Identify which cell holds the provided text, then report its (X, Y) central coordinate. 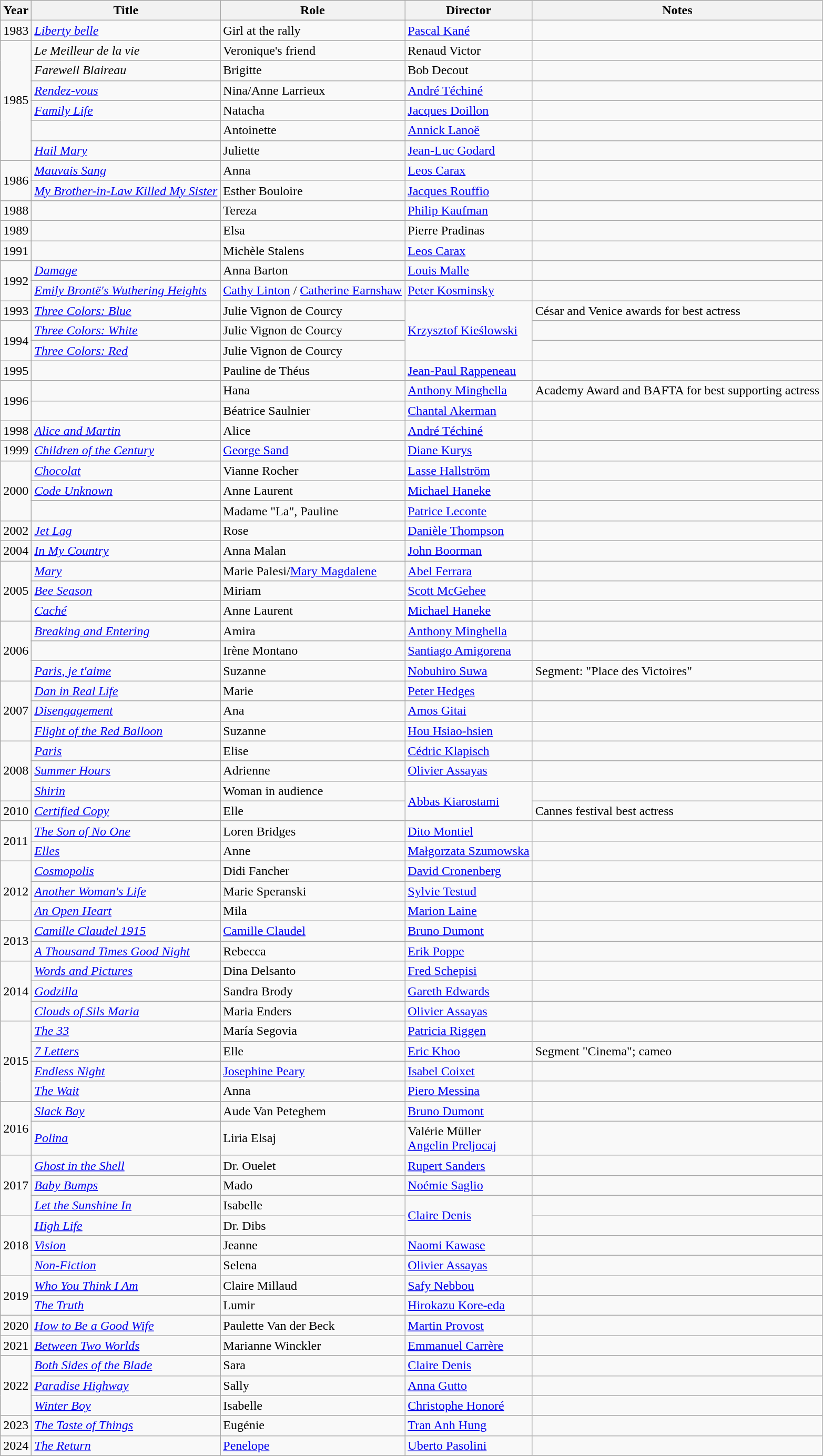
Emmanuel Carrère (469, 1346)
Patricia Riggen (469, 1031)
Family Life (126, 110)
Cathy Linton / Catherine Earnshaw (312, 291)
2018 (16, 1246)
Safy Nebbou (469, 1286)
Bob Decout (469, 70)
Ghost in the Shell (126, 1165)
1985 (16, 100)
Words and Pictures (126, 971)
Chantal Akerman (469, 411)
Clouds of Sils Maria (126, 1011)
Sara (312, 1366)
1999 (16, 451)
Rendez-vous (126, 90)
Nina/Anne Larrieux (312, 90)
Damage (126, 271)
2022 (16, 1386)
Pascal Kané (469, 30)
Gareth Edwards (469, 991)
Lasse Hallström (469, 471)
Paradise Highway (126, 1386)
Michèle Stalens (312, 251)
Who You Think I Am (126, 1286)
Juliette (312, 150)
Mado (312, 1185)
Jean-Luc Godard (469, 150)
Liberty belle (126, 30)
Mauvais Sang (126, 170)
Marianne Winckler (312, 1346)
Miriam (312, 591)
Marion Laine (469, 911)
2000 (16, 491)
1989 (16, 230)
Diane Kurys (469, 451)
Lumir (312, 1306)
Eric Khoo (469, 1051)
Elles (126, 851)
Flight of the Red Balloon (126, 731)
Camille Claudel (312, 931)
Tran Anh Hung (469, 1426)
2012 (16, 891)
George Sand (312, 451)
Another Woman's Life (126, 891)
The Taste of Things (126, 1426)
An Open Heart (126, 911)
Le Meilleur de la vie (126, 50)
Rose (312, 531)
1991 (16, 251)
Isabel Coixet (469, 1071)
Veronique's friend (312, 50)
Marie Speranski (312, 891)
2017 (16, 1185)
Sylvie Testud (469, 891)
Slack Bay (126, 1111)
Mary (126, 571)
Brigitte (312, 70)
Louis Malle (469, 271)
Krzysztof Kieślowski (469, 331)
In My Country (126, 551)
Alice (312, 431)
David Cronenberg (469, 871)
Rupert Sanders (469, 1165)
Valérie Müller Angelin Preljocaj (469, 1138)
Cannes festival best actress (677, 811)
Peter Hedges (469, 691)
Role (312, 11)
Abel Ferrara (469, 571)
Pauline de Théus (312, 371)
Polina (126, 1138)
2023 (16, 1426)
2005 (16, 590)
Woman in audience (312, 791)
María Segovia (312, 1031)
Title (126, 11)
Endless Night (126, 1071)
Three Colors: Blue (126, 311)
Josephine Peary (312, 1071)
Martin Provost (469, 1326)
Sandra Brody (312, 991)
1988 (16, 210)
Anne (312, 851)
Liria Elsaj (312, 1138)
Camille Claudel 1915 (126, 931)
Abbas Kiarostami (469, 801)
Penelope (312, 1445)
Piero Messina (469, 1091)
Natacha (312, 110)
The 33 (126, 1031)
Certified Copy (126, 811)
Pierre Pradinas (469, 230)
Vision (126, 1246)
1995 (16, 371)
2002 (16, 531)
Summer Hours (126, 771)
Esther Bouloire (312, 190)
Jacques Doillon (469, 110)
John Boorman (469, 551)
Dan in Real Life (126, 691)
Renaud Victor (469, 50)
Selena (312, 1266)
Irène Montano (312, 651)
Amira (312, 631)
Between Two Worlds (126, 1346)
Jeanne (312, 1246)
Paulette Van der Beck (312, 1326)
Dina Delsanto (312, 971)
Adrienne (312, 771)
7 Letters (126, 1051)
2020 (16, 1326)
Year (16, 11)
Didi Fancher (312, 871)
Baby Bumps (126, 1185)
The Wait (126, 1091)
Eugénie (312, 1426)
Dr. Dibs (312, 1226)
Paris (126, 751)
Segment "Cinema"; cameo (677, 1051)
Hou Hsiao-hsien (469, 731)
Madame "La", Pauline (312, 511)
2010 (16, 811)
Maria Enders (312, 1011)
Tereza (312, 210)
Bee Season (126, 591)
1994 (16, 341)
Antoinette (312, 130)
Director (469, 11)
Anna Barton (312, 271)
Non-Fiction (126, 1266)
2024 (16, 1445)
Jean-Paul Rappeneau (469, 371)
Farewell Blaireau (126, 70)
Let the Sunshine In (126, 1205)
2006 (16, 651)
My Brother-in-Law Killed My Sister (126, 190)
Aude Van Peteghem (312, 1111)
Hirokazu Kore-eda (469, 1306)
Scott McGehee (469, 591)
Elsa (312, 230)
1992 (16, 281)
Erik Poppe (469, 951)
Béatrice Saulnier (312, 411)
Ana (312, 711)
Fred Schepisi (469, 971)
Hail Mary (126, 150)
Notes (677, 11)
2021 (16, 1346)
Jacques Rouffio (469, 190)
Danièle Thompson (469, 531)
Dito Montiel (469, 831)
Shirin (126, 791)
1983 (16, 30)
A Thousand Times Good Night (126, 951)
Naomi Kawase (469, 1246)
Jet Lag (126, 531)
2013 (16, 941)
Vianne Rocher (312, 471)
2008 (16, 771)
Paris, je t'aime (126, 671)
2007 (16, 711)
2004 (16, 551)
Anna Gutto (469, 1386)
2011 (16, 841)
Annick Lanoë (469, 130)
Nobuhiro Suwa (469, 671)
Mila (312, 911)
1993 (16, 311)
1986 (16, 180)
The Truth (126, 1306)
Elise (312, 751)
Breaking and Entering (126, 631)
Dr. Ouelet (312, 1165)
High Life (126, 1226)
Cosmopolis (126, 871)
Children of the Century (126, 451)
Three Colors: Red (126, 351)
Godzilla (126, 991)
Marie (312, 691)
Cédric Klapisch (469, 751)
1998 (16, 431)
Patrice Leconte (469, 511)
Hana (312, 391)
Claire Millaud (312, 1286)
César and Venice awards for best actress (677, 311)
Three Colors: White (126, 331)
Rebecca (312, 951)
Uberto Pasolini (469, 1445)
2014 (16, 991)
Caché (126, 611)
2019 (16, 1296)
Both Sides of the Blade (126, 1366)
Loren Bridges (312, 831)
Christophe Honoré (469, 1406)
The Son of No One (126, 831)
1996 (16, 401)
Amos Gitai (469, 711)
Code Unknown (126, 491)
The Return (126, 1445)
Chocolat (126, 471)
Anna Malan (312, 551)
2015 (16, 1061)
Winter Boy (126, 1406)
Emily Brontë's Wuthering Heights (126, 291)
Małgorzata Szumowska (469, 851)
Marie Palesi/Mary Magdalene (312, 571)
Peter Kosminsky (469, 291)
Girl at the rally (312, 30)
How to Be a Good Wife (126, 1326)
2016 (16, 1128)
Noémie Saglio (469, 1185)
Segment: "Place des Victoires" (677, 671)
Santiago Amigorena (469, 651)
Disengagement (126, 711)
Sally (312, 1386)
Alice and Martin (126, 431)
Academy Award and BAFTA for best supporting actress (677, 391)
Philip Kaufman (469, 210)
